Search for the cell housing the specified text and yield its (X, Y) center coordinate. 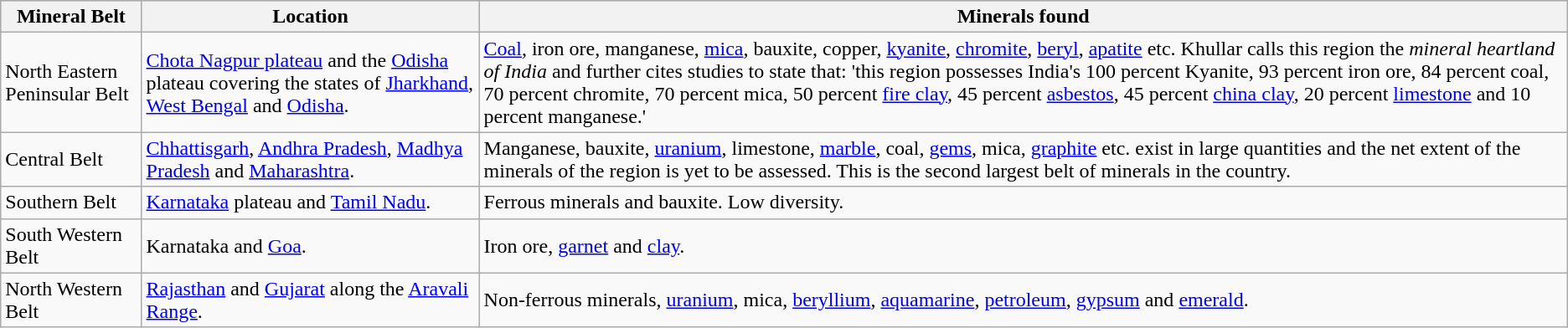
North Eastern Peninsular Belt (71, 82)
Chota Nagpur plateau and the Odisha plateau covering the states of Jharkhand, West Bengal and Odisha. (310, 82)
Iron ore, garnet and clay. (1024, 246)
Mineral Belt (71, 17)
South Western Belt (71, 246)
Southern Belt (71, 202)
Chhattisgarh, Andhra Pradesh, Madhya Pradesh and Maharashtra. (310, 159)
Location (310, 17)
Rajasthan and Gujarat along the Aravali Range. (310, 300)
Ferrous minerals and bauxite. Low diversity. (1024, 202)
Central Belt (71, 159)
North Western Belt (71, 300)
Karnataka and Goa. (310, 246)
Karnataka plateau and Tamil Nadu. (310, 202)
Non-ferrous minerals, uranium, mica, beryllium, aquamarine, petroleum, gypsum and emerald. (1024, 300)
Minerals found (1024, 17)
